Locate the cell with the specified text and output its (X, Y) center coordinate. 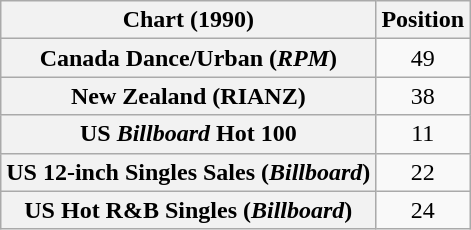
Position (423, 20)
US Billboard Hot 100 (188, 134)
US Hot R&B Singles (Billboard) (188, 210)
US 12-inch Singles Sales (Billboard) (188, 172)
49 (423, 58)
24 (423, 210)
Canada Dance/Urban (RPM) (188, 58)
22 (423, 172)
Chart (1990) (188, 20)
New Zealand (RIANZ) (188, 96)
11 (423, 134)
38 (423, 96)
